Locate the cell with the specified text and output its (X, Y) center coordinate. 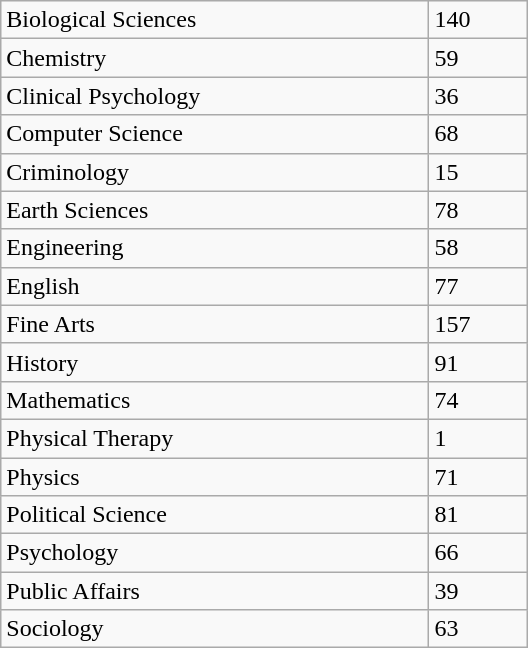
81 (478, 515)
71 (478, 477)
Physical Therapy (215, 438)
74 (478, 400)
Fine Arts (215, 324)
Biological Sciences (215, 20)
Earth Sciences (215, 210)
Public Affairs (215, 591)
Computer Science (215, 134)
58 (478, 248)
68 (478, 134)
History (215, 362)
15 (478, 172)
36 (478, 96)
Physics (215, 477)
Political Science (215, 515)
77 (478, 286)
63 (478, 629)
English (215, 286)
Sociology (215, 629)
157 (478, 324)
59 (478, 58)
1 (478, 438)
66 (478, 553)
Engineering (215, 248)
140 (478, 20)
91 (478, 362)
Chemistry (215, 58)
Criminology (215, 172)
78 (478, 210)
Clinical Psychology (215, 96)
39 (478, 591)
Psychology (215, 553)
Mathematics (215, 400)
